Identify which cell holds the provided text, then report its (X, Y) central coordinate. 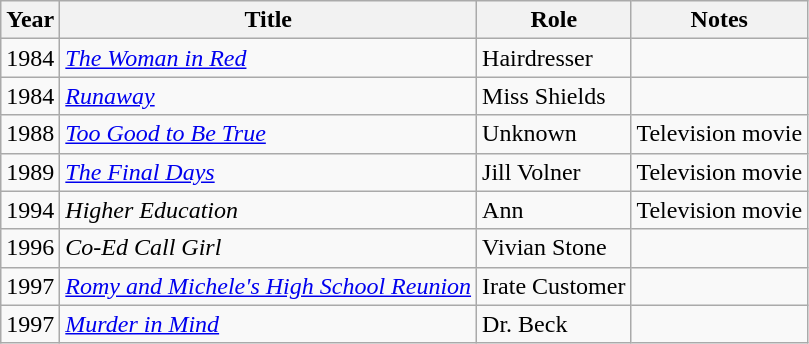
1994 (30, 210)
Miss Shields (554, 96)
Year (30, 20)
Irate Customer (554, 286)
1989 (30, 172)
Hairdresser (554, 58)
Title (268, 20)
Unknown (554, 134)
1996 (30, 248)
Runaway (268, 96)
Role (554, 20)
Notes (720, 20)
The Woman in Red (268, 58)
Vivian Stone (554, 248)
1988 (30, 134)
Co-Ed Call Girl (268, 248)
Too Good to Be True (268, 134)
Ann (554, 210)
Jill Volner (554, 172)
Romy and Michele's High School Reunion (268, 286)
Murder in Mind (268, 324)
Dr. Beck (554, 324)
The Final Days (268, 172)
Higher Education (268, 210)
